Capture the cell that displays the provided text and extract its [X, Y] central coordinate. 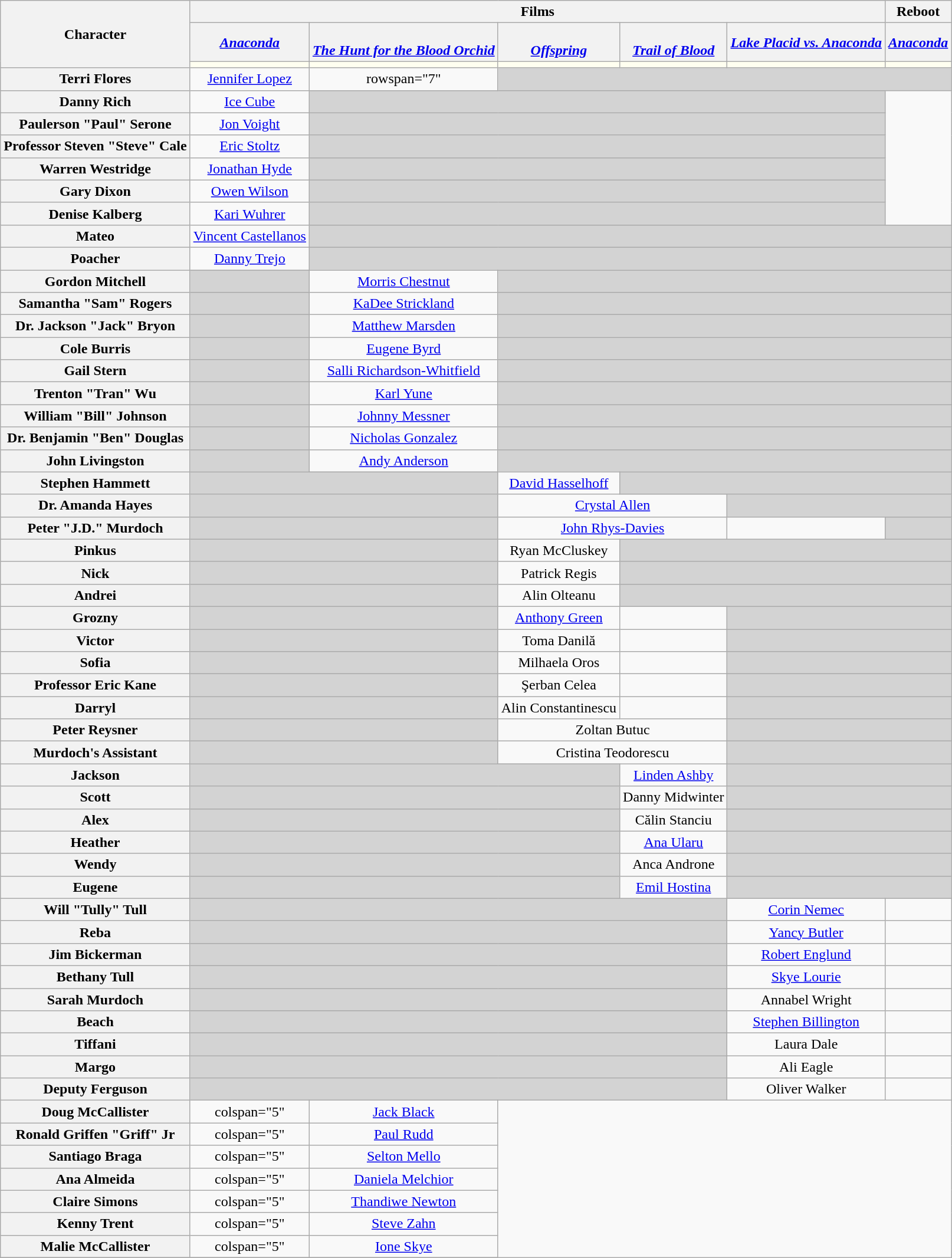
Andy Anderson [403, 461]
rowspan="7" [403, 79]
Kenny Trent [96, 1224]
Stephen Hammett [96, 483]
Daniela Melchior [403, 1179]
Sarah Murdoch [96, 1000]
Wendy [96, 865]
Ronald Griffen "Griff" Jr [96, 1134]
Ana Ularu [674, 842]
Owen Wilson [250, 191]
Karl Yune [403, 393]
Cristina Teodorescu [612, 753]
Santiago Braga [96, 1157]
Kari Wuhrer [250, 214]
Anca Androne [674, 865]
Dr. Benjamin "Ben" Douglas [96, 438]
Jack Black [403, 1112]
Nick [96, 573]
Victor [96, 640]
Trenton "Tran" Wu [96, 393]
Deputy Ferguson [96, 1089]
Professor Eric Kane [96, 685]
William "Bill" Johnson [96, 416]
Alin Constantinescu [559, 708]
Ione Skye [403, 1246]
Character [96, 34]
Danny Midwinter [674, 797]
Jonathan Hyde [250, 169]
Terri Flores [96, 79]
Grozny [96, 617]
Dr. Amanda Hayes [96, 505]
Emil Hostina [674, 887]
Morris Chestnut [403, 281]
Selton Mello [403, 1157]
Ali Eagle [806, 1067]
Patrick Regis [559, 573]
Ryan McCluskey [559, 550]
Peter "J.D." Murdoch [96, 528]
Andrei [96, 595]
Warren Westridge [96, 169]
David Hasselhoff [559, 483]
Eugene Byrd [403, 349]
Cole Burris [96, 349]
Jon Voight [250, 124]
KaDee Strickland [403, 304]
Steve Zahn [403, 1224]
Johnny Messner [403, 416]
Salli Richardson-Whitfield [403, 371]
Yancy Butler [806, 932]
Trail of Blood [674, 42]
John Rhys-Davies [612, 528]
Toma Danilă [559, 640]
Laura Dale [806, 1044]
Reboot [918, 12]
Şerban Celea [559, 685]
Corin Nemec [806, 909]
Eric Stoltz [250, 146]
Alin Olteanu [559, 595]
Murdoch's Assistant [96, 753]
Stephen Billington [806, 1022]
Bethany Tull [96, 977]
Gary Dixon [96, 191]
Alex [96, 820]
Oliver Walker [806, 1089]
Professor Steven "Steve" Cale [96, 146]
Vincent Castellanos [250, 236]
Scott [96, 797]
Paul Rudd [403, 1134]
Dr. Jackson "Jack" Bryon [96, 326]
Linden Ashby [674, 775]
Darryl [96, 708]
Beach [96, 1022]
Lake Placid vs. Anaconda [806, 42]
Ana Almeida [96, 1179]
Mateo [96, 236]
Annabel Wright [806, 1000]
Robert Englund [806, 954]
Offspring [559, 42]
Pinkus [96, 550]
Malie McCallister [96, 1246]
Gail Stern [96, 371]
Matthew Marsden [403, 326]
Reba [96, 932]
Milhaela Oros [559, 663]
Sofia [96, 663]
Margo [96, 1067]
Eugene [96, 887]
Skye Lourie [806, 977]
Samantha "Sam" Rogers [96, 304]
Zoltan Butuc [612, 730]
Jennifer Lopez [250, 79]
John Livingston [96, 461]
Peter Reysner [96, 730]
Paulerson "Paul" Serone [96, 124]
Will "Tully" Tull [96, 909]
Gordon Mitchell [96, 281]
Ice Cube [250, 101]
Danny Rich [96, 101]
Poacher [96, 258]
Doug McCallister [96, 1112]
Nicholas Gonzalez [403, 438]
Jackson [96, 775]
Tiffani [96, 1044]
Crystal Allen [612, 505]
Călin Stanciu [674, 820]
Heather [96, 842]
Thandiwe Newton [403, 1201]
Jim Bickerman [96, 954]
Films [537, 12]
Claire Simons [96, 1201]
The Hunt for the Blood Orchid [403, 42]
Denise Kalberg [96, 214]
Danny Trejo [250, 258]
Anthony Green [559, 617]
